Locate the cell with the specified text and output its (x, y) center coordinate. 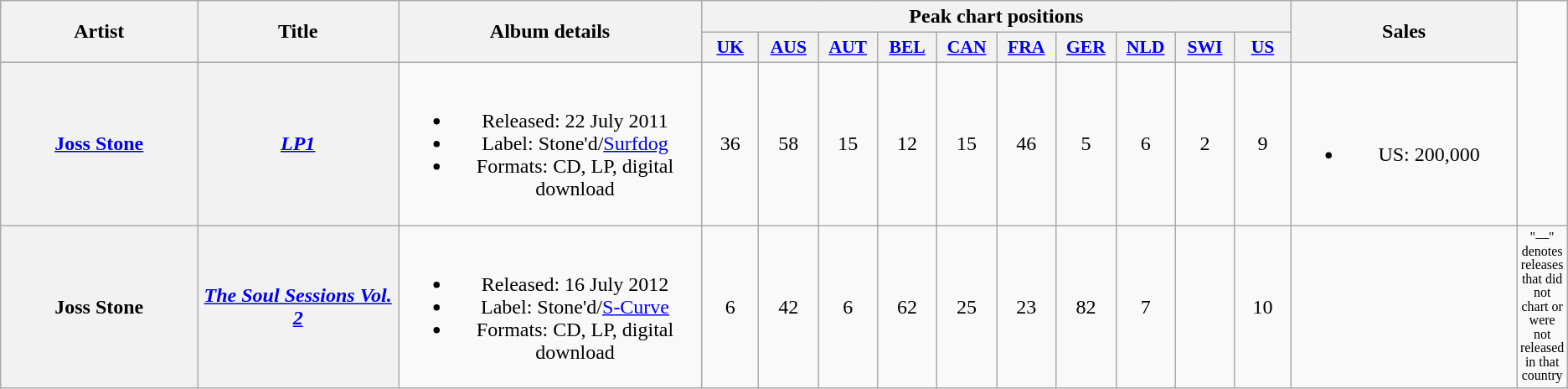
US: 200,000 (1404, 143)
12 (908, 143)
23 (1027, 306)
NLD (1146, 48)
Artist (99, 32)
5 (1086, 143)
Peak chart positions (996, 17)
FRA (1027, 48)
SWI (1204, 48)
42 (789, 306)
46 (1027, 143)
62 (908, 306)
7 (1146, 306)
Released: 22 July 2011Label: Stone'd/SurfdogFormats: CD, LP, digital download (550, 143)
2 (1204, 143)
58 (789, 143)
Sales (1404, 32)
LP1 (298, 143)
US (1263, 48)
36 (730, 143)
Released: 16 July 2012Label: Stone'd/S-CurveFormats: CD, LP, digital download (550, 306)
25 (967, 306)
9 (1263, 143)
AUS (789, 48)
82 (1086, 306)
Title (298, 32)
CAN (967, 48)
BEL (908, 48)
GER (1086, 48)
"—" denotes releases that did not chart or were not released in that country (1542, 306)
UK (730, 48)
The Soul Sessions Vol. 2 (298, 306)
AUT (848, 48)
Album details (550, 32)
10 (1263, 306)
